For the text-containing cell, return its midpoint in (x, y) coordinate format. 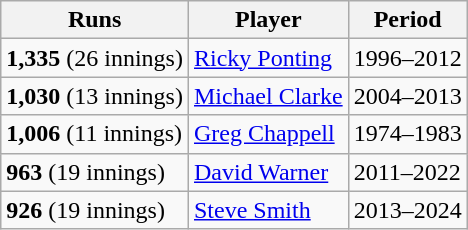
926 (19 innings) (95, 210)
Runs (95, 20)
1,335 (26 innings) (95, 58)
Ricky Ponting (268, 58)
Steve Smith (268, 210)
1974–1983 (408, 134)
Period (408, 20)
963 (19 innings) (95, 172)
1,006 (11 innings) (95, 134)
David Warner (268, 172)
2011–2022 (408, 172)
1996–2012 (408, 58)
2013–2024 (408, 210)
Greg Chappell (268, 134)
Player (268, 20)
1,030 (13 innings) (95, 96)
Michael Clarke (268, 96)
2004–2013 (408, 96)
